Provide the [x, y] coordinate of the cell's center where the given text is located.  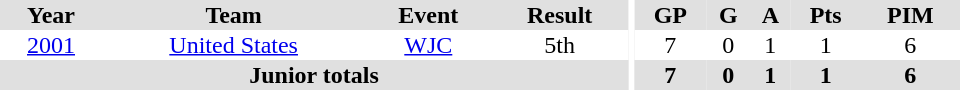
Result [560, 15]
A [770, 15]
GP [670, 15]
G [728, 15]
WJC [428, 45]
Year [51, 15]
PIM [910, 15]
Junior totals [314, 75]
2001 [51, 45]
Event [428, 15]
Pts [826, 15]
5th [560, 45]
United States [234, 45]
Team [234, 15]
